From the cell containing the given text, extract its center point as [x, y] coordinate. 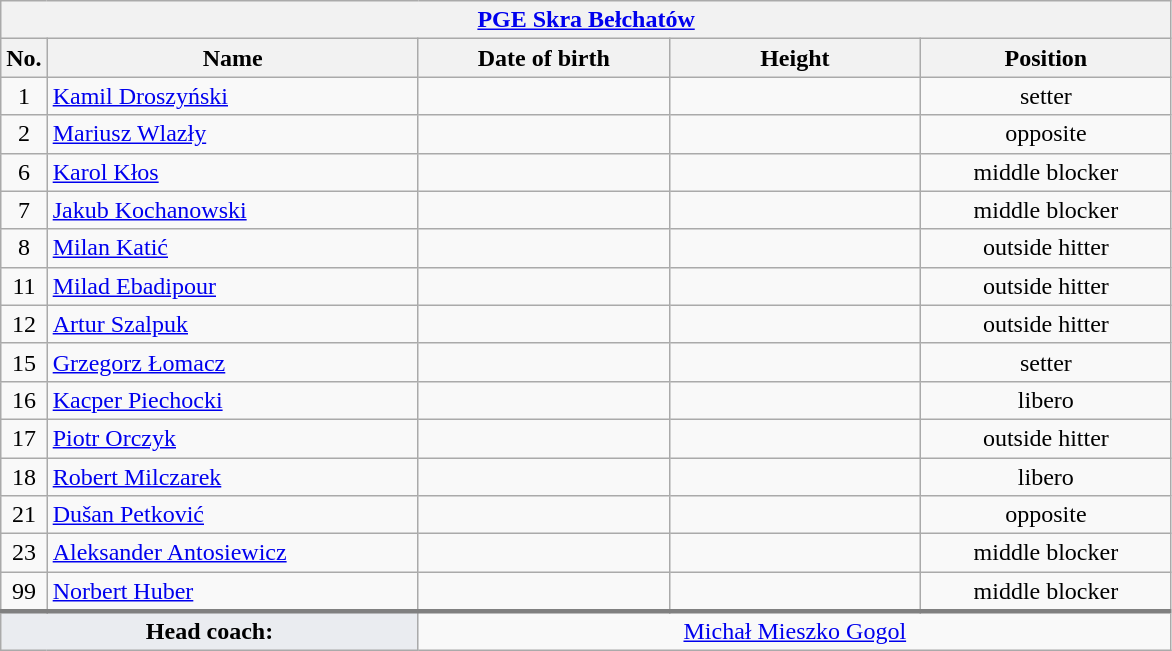
Aleksander Antosiewicz [232, 553]
PGE Skra Bełchatów [586, 20]
18 [24, 477]
2 [24, 134]
Name [232, 58]
Kacper Piechocki [232, 400]
Date of birth [544, 58]
17 [24, 438]
Piotr Orczyk [232, 438]
No. [24, 58]
6 [24, 172]
Position [1046, 58]
1 [24, 96]
23 [24, 553]
Milan Katić [232, 248]
21 [24, 515]
Jakub Kochanowski [232, 210]
Head coach: [210, 631]
Grzegorz Łomacz [232, 362]
Artur Szalpuk [232, 324]
99 [24, 592]
16 [24, 400]
Milad Ebadipour [232, 286]
Michał Mieszko Gogol [794, 631]
Robert Milczarek [232, 477]
7 [24, 210]
Mariusz Wlazły [232, 134]
Kamil Droszyński [232, 96]
Karol Kłos [232, 172]
12 [24, 324]
15 [24, 362]
Norbert Huber [232, 592]
Height [794, 58]
Dušan Petković [232, 515]
11 [24, 286]
8 [24, 248]
